For the text-containing cell, return its midpoint in [x, y] coordinate format. 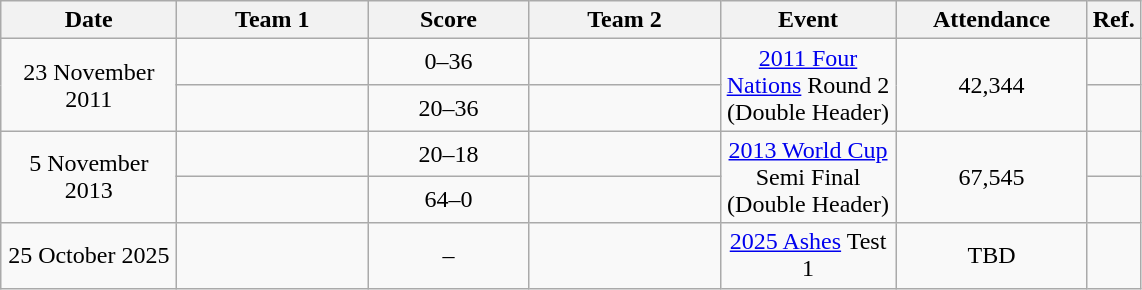
20–18 [448, 154]
20–36 [448, 108]
25 October 2025 [89, 256]
23 November 2011 [89, 85]
Date [89, 20]
– [448, 256]
TBD [992, 256]
0–36 [448, 62]
2011 Four Nations Round 2 (Double Header) [808, 85]
Team 2 [624, 20]
Ref. [1114, 20]
5 November 2013 [89, 177]
64–0 [448, 200]
Team 1 [272, 20]
2025 Ashes Test 1 [808, 256]
Event [808, 20]
Attendance [992, 20]
42,344 [992, 85]
2013 World Cup Semi Final (Double Header) [808, 177]
Score [448, 20]
67,545 [992, 177]
